From the cell containing the given text, extract its center point as [X, Y] coordinate. 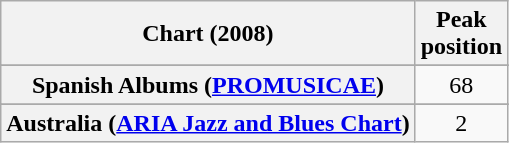
68 [461, 85]
Australia (ARIA Jazz and Blues Chart) [208, 123]
2 [461, 123]
Peak position [461, 34]
Spanish Albums (PROMUSICAE) [208, 85]
Chart (2008) [208, 34]
